Extract the [X, Y] coordinate from the center of the cell holding the provided text.  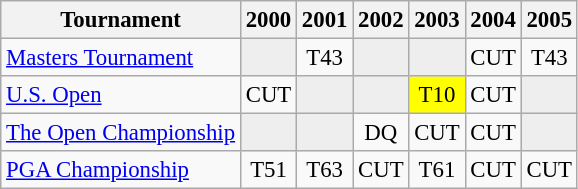
2002 [381, 20]
Tournament [121, 20]
T51 [268, 170]
T63 [325, 170]
2005 [549, 20]
DQ [381, 133]
U.S. Open [121, 95]
2000 [268, 20]
Masters Tournament [121, 58]
PGA Championship [121, 170]
The Open Championship [121, 133]
T10 [437, 95]
2004 [493, 20]
2003 [437, 20]
2001 [325, 20]
T61 [437, 170]
